Identify which cell holds the provided text, then report its [x, y] central coordinate. 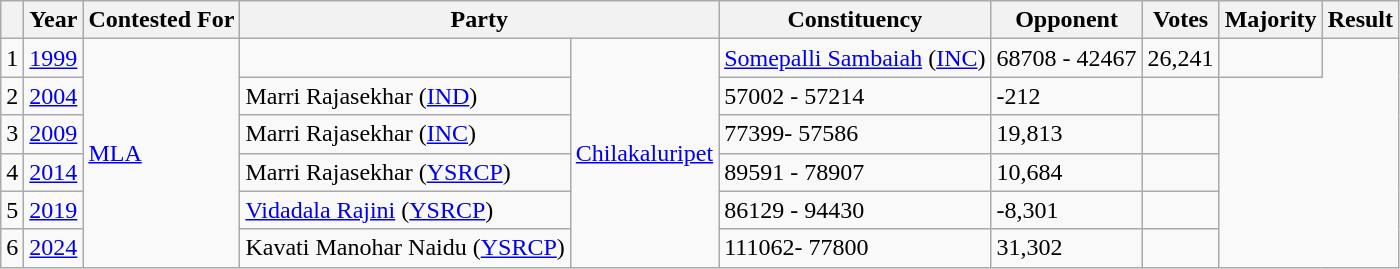
1999 [54, 58]
2 [12, 96]
6 [12, 248]
2004 [54, 96]
57002 - 57214 [855, 96]
Result [1360, 20]
31,302 [1066, 248]
-8,301 [1066, 210]
Somepalli Sambaiah (INC) [855, 58]
Chilakaluripet [644, 153]
Party [480, 20]
Majority [1270, 20]
3 [12, 134]
4 [12, 172]
2009 [54, 134]
2019 [54, 210]
2014 [54, 172]
26,241 [1180, 58]
Constituency [855, 20]
MLA [162, 153]
Kavati Manohar Naidu (YSRCP) [405, 248]
111062- 77800 [855, 248]
Marri Rajasekhar (INC) [405, 134]
Contested For [162, 20]
Marri Rajasekhar (YSRCP) [405, 172]
Opponent [1066, 20]
Vidadala Rajini (YSRCP) [405, 210]
68708 - 42467 [1066, 58]
5 [12, 210]
77399- 57586 [855, 134]
89591 - 78907 [855, 172]
19,813 [1066, 134]
-212 [1066, 96]
Year [54, 20]
86129 - 94430 [855, 210]
Marri Rajasekhar (IND) [405, 96]
1 [12, 58]
10,684 [1066, 172]
2024 [54, 248]
Votes [1180, 20]
